Return the (x, y) coordinate for the center point of the cell that contains the specified text.  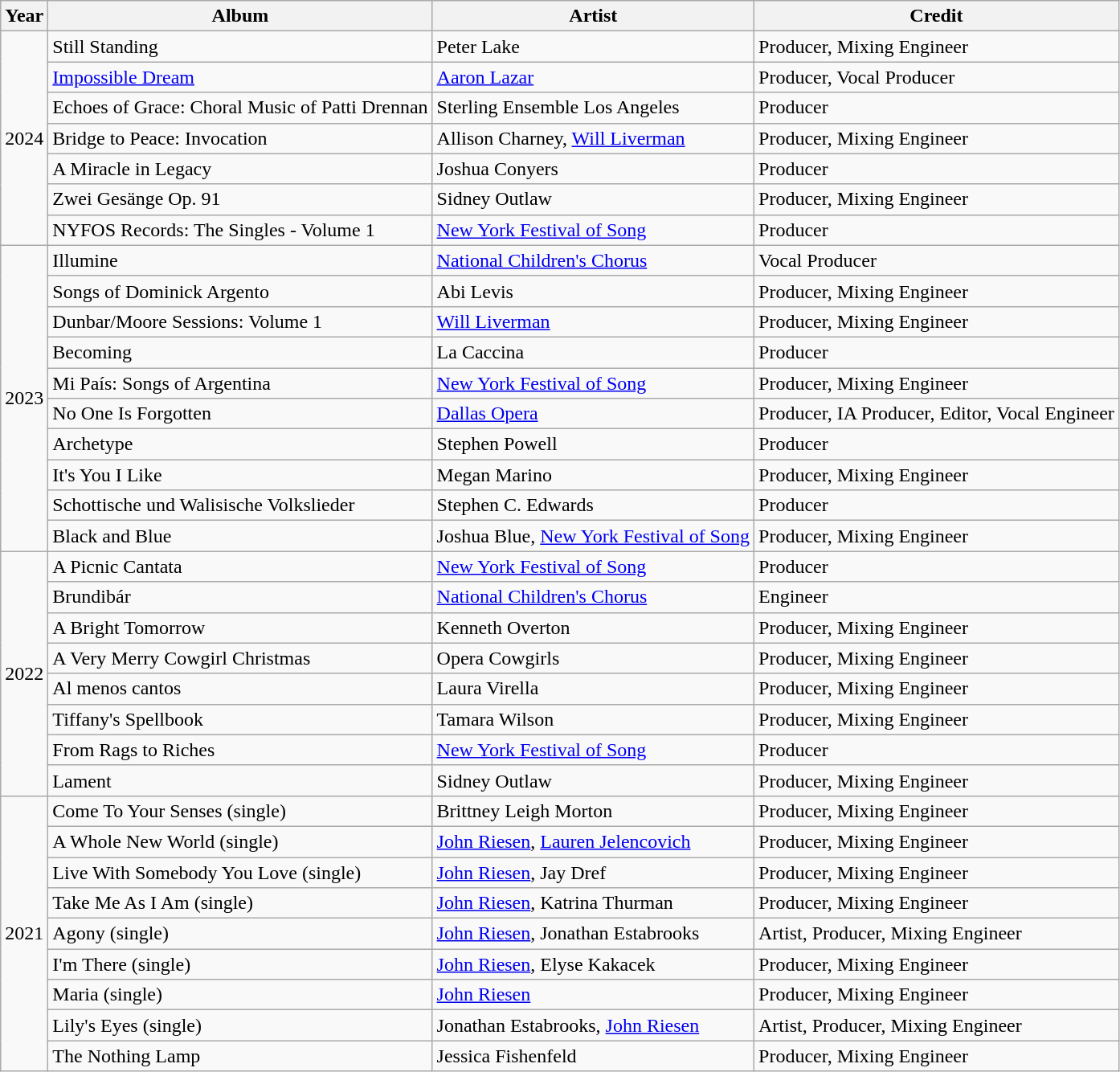
Peter Lake (593, 47)
Al menos cantos (240, 689)
2021 (24, 934)
Still Standing (240, 47)
Tamara Wilson (593, 719)
Zwei Gesänge Op. 91 (240, 199)
Sterling Ensemble Los Angeles (593, 108)
A Very Merry Cowgirl Christmas (240, 658)
Come To Your Senses (single) (240, 811)
Agony (single) (240, 934)
Abi Levis (593, 291)
Year (24, 16)
Lament (240, 780)
2022 (24, 673)
Black and Blue (240, 536)
2024 (24, 138)
Bridge to Peace: Invocation (240, 138)
John Riesen, Lauren Jelencovich (593, 841)
Allison Charney, Will Liverman (593, 138)
Stephen Powell (593, 444)
Vocal Producer (937, 260)
Engineer (937, 597)
Brundibár (240, 597)
Aaron Lazar (593, 77)
Will Liverman (593, 321)
A Bright Tomorrow (240, 628)
Echoes of Grace: Choral Music of Patti Drennan (240, 108)
Joshua Conyers (593, 169)
Mi País: Songs of Argentina (240, 383)
No One Is Forgotten (240, 414)
Megan Marino (593, 475)
A Miracle in Legacy (240, 169)
2023 (24, 399)
Live With Somebody You Love (single) (240, 872)
Archetype (240, 444)
John Riesen, Jay Dref (593, 872)
Kenneth Overton (593, 628)
It's You I Like (240, 475)
La Caccina (593, 352)
A Whole New World (single) (240, 841)
John Riesen, Katrina Thurman (593, 903)
Laura Virella (593, 689)
I'm There (single) (240, 964)
NYFOS Records: The Singles - Volume 1 (240, 230)
Producer, Vocal Producer (937, 77)
John Riesen, Elyse Kakacek (593, 964)
John Riesen, Jonathan Estabrooks (593, 934)
Jonathan Estabrooks, John Riesen (593, 1025)
The Nothing Lamp (240, 1056)
Becoming (240, 352)
Songs of Dominick Argento (240, 291)
A Picnic Cantata (240, 567)
Illumine (240, 260)
Opera Cowgirls (593, 658)
Dunbar/Moore Sessions: Volume 1 (240, 321)
Tiffany's Spellbook (240, 719)
Album (240, 16)
Artist (593, 16)
Schottische und Walisische Volkslieder (240, 505)
Brittney Leigh Morton (593, 811)
Producer, IA Producer, Editor, Vocal Engineer (937, 414)
John Riesen (593, 995)
Jessica Fishenfeld (593, 1056)
Lily's Eyes (single) (240, 1025)
Credit (937, 16)
Joshua Blue, New York Festival of Song (593, 536)
Maria (single) (240, 995)
Stephen C. Edwards (593, 505)
Dallas Opera (593, 414)
Impossible Dream (240, 77)
From Rags to Riches (240, 750)
Take Me As I Am (single) (240, 903)
